Capture the cell that displays the provided text and extract its [X, Y] central coordinate. 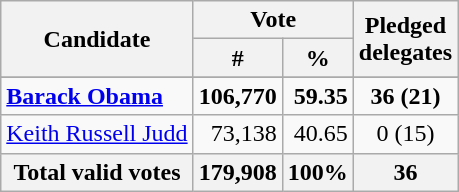
0 (15) [405, 134]
179,908 [238, 172]
Vote [273, 20]
% [318, 58]
Keith Russell Judd [97, 134]
Total valid votes [97, 172]
Candidate [97, 39]
# [238, 58]
73,138 [238, 134]
59.35 [318, 96]
36 [405, 172]
40.65 [318, 134]
Pledgeddelegates [405, 39]
100% [318, 172]
106,770 [238, 96]
Barack Obama [97, 96]
36 (21) [405, 96]
